For the text-containing cell, return its midpoint in (x, y) coordinate format. 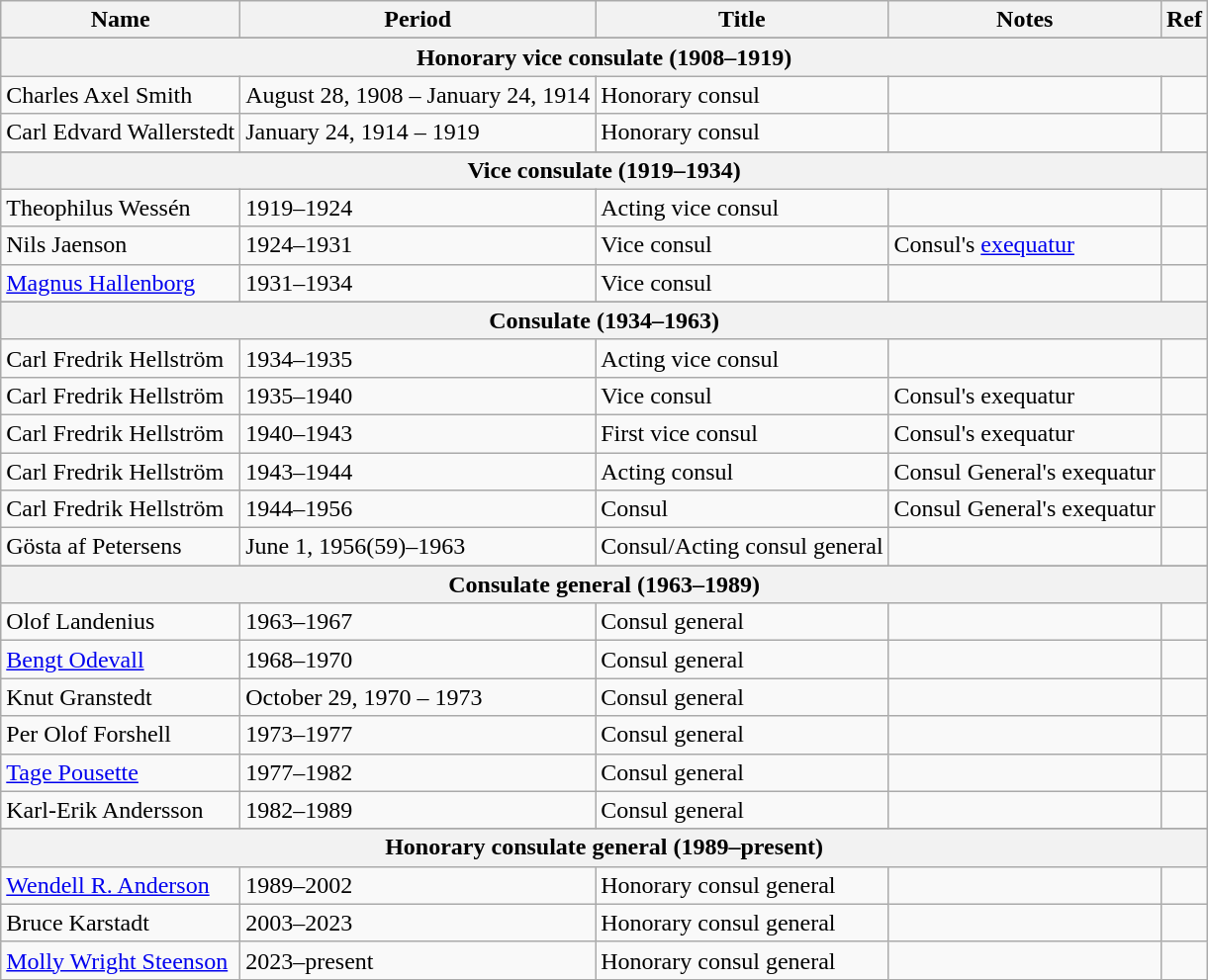
October 29, 1970 – 1973 (418, 697)
Consulate (1934–1963) (604, 320)
1963–1967 (418, 622)
June 1, 1956(59)–1963 (418, 547)
Nils Jaenson (121, 245)
2003–2023 (418, 923)
1935–1940 (418, 396)
1931–1934 (418, 283)
Karl-Erik Andersson (121, 810)
First vice consul (742, 433)
Consul/Acting consul general (742, 547)
Bengt Odevall (121, 660)
Vice consulate (1919–1934) (604, 170)
1944–1956 (418, 509)
Magnus Hallenborg (121, 283)
Wendell R. Anderson (121, 885)
1940–1943 (418, 433)
January 24, 1914 – 1919 (418, 133)
Name (121, 20)
Theophilus Wessén (121, 208)
Per Olof Forshell (121, 735)
1919–1924 (418, 208)
Carl Edvard Wallerstedt (121, 133)
Notes (1025, 20)
Bruce Karstadt (121, 923)
Ref (1183, 20)
Charles Axel Smith (121, 95)
1924–1931 (418, 245)
Olof Landenius (121, 622)
Tage Pousette (121, 772)
Molly Wright Steenson (121, 960)
Period (418, 20)
Acting consul (742, 472)
1977–1982 (418, 772)
Consulate general (1963–1989) (604, 584)
Honorary vice consulate (1908–1919) (604, 57)
Gösta af Petersens (121, 547)
1968–1970 (418, 660)
Title (742, 20)
1943–1944 (418, 472)
Consul (742, 509)
1982–1989 (418, 810)
Knut Granstedt (121, 697)
2023–present (418, 960)
August 28, 1908 – January 24, 1914 (418, 95)
1989–2002 (418, 885)
Honorary consulate general (1989–present) (604, 847)
1973–1977 (418, 735)
1934–1935 (418, 358)
